Search for the cell housing the specified text and yield its (X, Y) center coordinate. 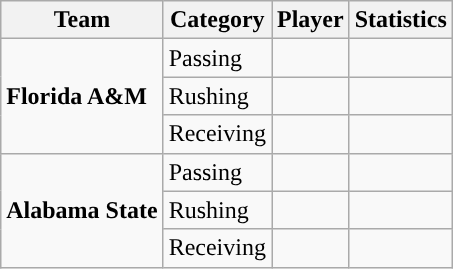
Team (82, 20)
Florida A&M (82, 96)
Statistics (400, 20)
Alabama State (82, 210)
Category (217, 20)
Player (311, 20)
